For the text-containing cell, return its midpoint in (x, y) coordinate format. 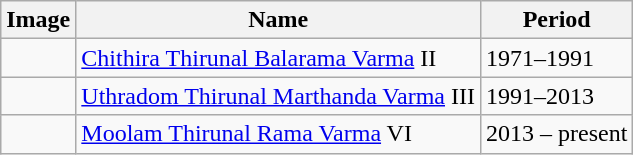
1971–1991 (557, 58)
Name (278, 20)
Image (38, 20)
Chithira Thirunal Balarama Varma II (278, 58)
Moolam Thirunal Rama Varma VI (278, 134)
Period (557, 20)
Uthradom Thirunal Marthanda Varma III (278, 96)
1991–2013 (557, 96)
2013 – present (557, 134)
